Locate the cell with the specified text and output its [x, y] center coordinate. 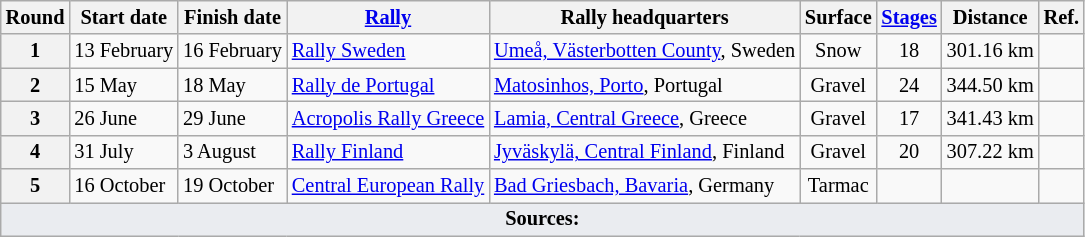
29 June [232, 118]
2 [36, 85]
1 [36, 51]
20 [910, 152]
Surface [838, 17]
Tarmac [838, 186]
18 [910, 51]
3 August [232, 152]
Jyväskylä, Central Finland, Finland [644, 152]
31 July [124, 152]
Rally headquarters [644, 17]
Lamia, Central Greece, Greece [644, 118]
341.43 km [990, 118]
Rally Sweden [388, 51]
344.50 km [990, 85]
15 May [124, 85]
Central European Rally [388, 186]
16 February [232, 51]
Round [36, 17]
Matosinhos, Porto, Portugal [644, 85]
26 June [124, 118]
4 [36, 152]
24 [910, 85]
Rally Finland [388, 152]
Snow [838, 51]
18 May [232, 85]
Bad Griesbach, Bavaria, Germany [644, 186]
Acropolis Rally Greece [388, 118]
5 [36, 186]
17 [910, 118]
Rally de Portugal [388, 85]
307.22 km [990, 152]
301.16 km [990, 51]
Sources: [542, 219]
Rally [388, 17]
Ref. [1062, 17]
Finish date [232, 17]
13 February [124, 51]
Start date [124, 17]
Umeå, Västerbotten County, Sweden [644, 51]
Distance [990, 17]
3 [36, 118]
19 October [232, 186]
Stages [910, 17]
16 October [124, 186]
